For the text-containing cell, return its midpoint in [X, Y] coordinate format. 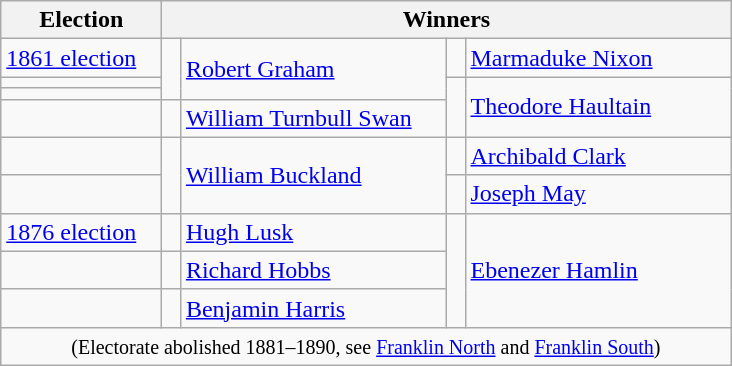
Ebenezer Hamlin [598, 270]
1876 election [82, 232]
Richard Hobbs [313, 270]
Election [82, 20]
Archibald Clark [598, 156]
Joseph May [598, 194]
1861 election [82, 58]
Benjamin Harris [313, 308]
Winners [446, 20]
(Electorate abolished 1881–1890, see Franklin North and Franklin South) [366, 346]
Theodore Haultain [598, 107]
William Buckland [313, 175]
Marmaduke Nixon [598, 58]
Hugh Lusk [313, 232]
Robert Graham [313, 69]
William Turnbull Swan [313, 118]
